For the text-containing cell, return its midpoint in (x, y) coordinate format. 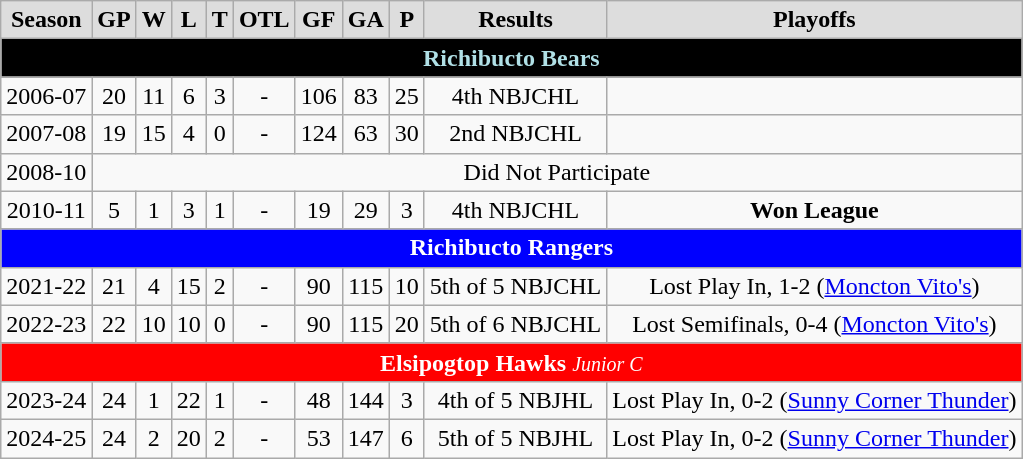
2024-25 (46, 438)
21 (114, 286)
Season (46, 20)
5th of 5 NBJCHL (515, 286)
2023-24 (46, 400)
Results (515, 20)
L (188, 20)
2021-22 (46, 286)
GA (366, 20)
Playoffs (814, 20)
2007-08 (46, 134)
W (154, 20)
Richibucto Bears (512, 58)
147 (366, 438)
2010-11 (46, 210)
29 (366, 210)
T (220, 20)
2nd NBJCHL (515, 134)
Elsipogtop Hawks Junior C (512, 362)
2022-23 (46, 324)
5th of 5 NBJHL (515, 438)
GF (318, 20)
11 (154, 96)
Did Not Participate (557, 172)
4th of 5 NBJHL (515, 400)
Lost Play In, 1-2 (Moncton Vito's) (814, 286)
Richibucto Rangers (512, 248)
83 (366, 96)
Won League (814, 210)
53 (318, 438)
30 (406, 134)
5 (114, 210)
25 (406, 96)
144 (366, 400)
5th of 6 NBJCHL (515, 324)
2008-10 (46, 172)
GP (114, 20)
63 (366, 134)
106 (318, 96)
Lost Semifinals, 0-4 (Moncton Vito's) (814, 324)
P (406, 20)
OTL (264, 20)
48 (318, 400)
124 (318, 134)
2006-07 (46, 96)
